Return the (X, Y) coordinate for the center point of the cell that contains the specified text.  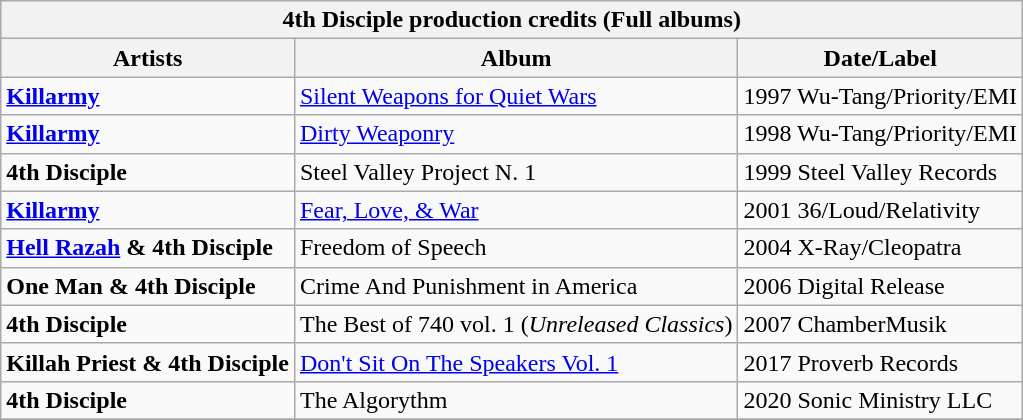
Hell Razah & 4th Disciple (148, 248)
2001 36/Loud/Relativity (880, 210)
Crime And Punishment in America (516, 286)
The Best of 740 vol. 1 (Unreleased Classics) (516, 324)
Don't Sit On The Speakers Vol. 1 (516, 362)
2020 Sonic Ministry LLC (880, 400)
Artists (148, 58)
1997 Wu-Tang/Priority/EMI (880, 96)
Silent Weapons for Quiet Wars (516, 96)
1999 Steel Valley Records (880, 172)
Killah Priest & 4th Disciple (148, 362)
Freedom of Speech (516, 248)
2007 ChamberMusik (880, 324)
Dirty Weaponry (516, 134)
The Algorythm (516, 400)
2004 X-Ray/Cleopatra (880, 248)
2006 Digital Release (880, 286)
Steel Valley Project N. 1 (516, 172)
Album (516, 58)
2017 Proverb Records (880, 362)
4th Disciple production credits (Full albums) (512, 20)
Fear, Love, & War (516, 210)
Date/Label (880, 58)
1998 Wu-Tang/Priority/EMI (880, 134)
One Man & 4th Disciple (148, 286)
